Find where the given text appears and provide that cell's center as [X, Y] coordinate. 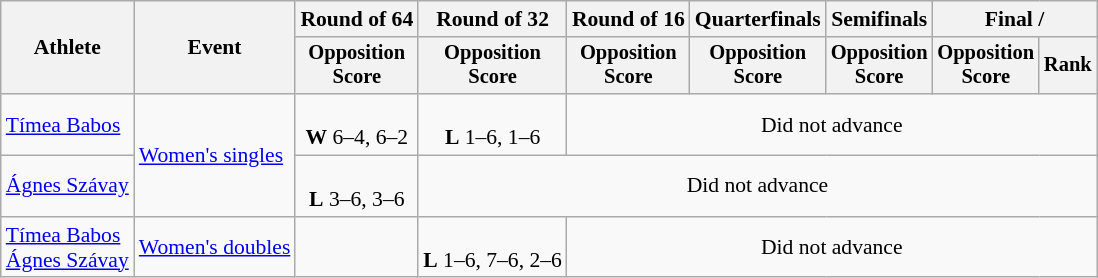
Final / [1014, 19]
L 1–6, 7–6, 2–6 [492, 248]
Round of 32 [492, 19]
Round of 64 [356, 19]
Tímea BabosÁgnes Szávay [68, 248]
Semifinals [880, 19]
Round of 16 [628, 19]
Women's doubles [215, 248]
Women's singles [215, 155]
L 1–6, 1–6 [492, 124]
Athlete [68, 48]
Quarterfinals [758, 19]
Event [215, 48]
Tímea Babos [68, 124]
Rank [1068, 66]
L 3–6, 3–6 [356, 186]
W 6–4, 6–2 [356, 124]
Ágnes Szávay [68, 186]
